Capture the cell that displays the provided text and extract its [x, y] central coordinate. 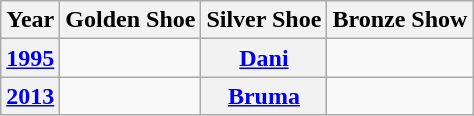
1995 [30, 58]
Silver Shoe [264, 20]
Dani [264, 58]
Bruma [264, 96]
Golden Shoe [130, 20]
Year [30, 20]
Bronze Show [400, 20]
2013 [30, 96]
